Identify which cell holds the provided text, then report its (x, y) central coordinate. 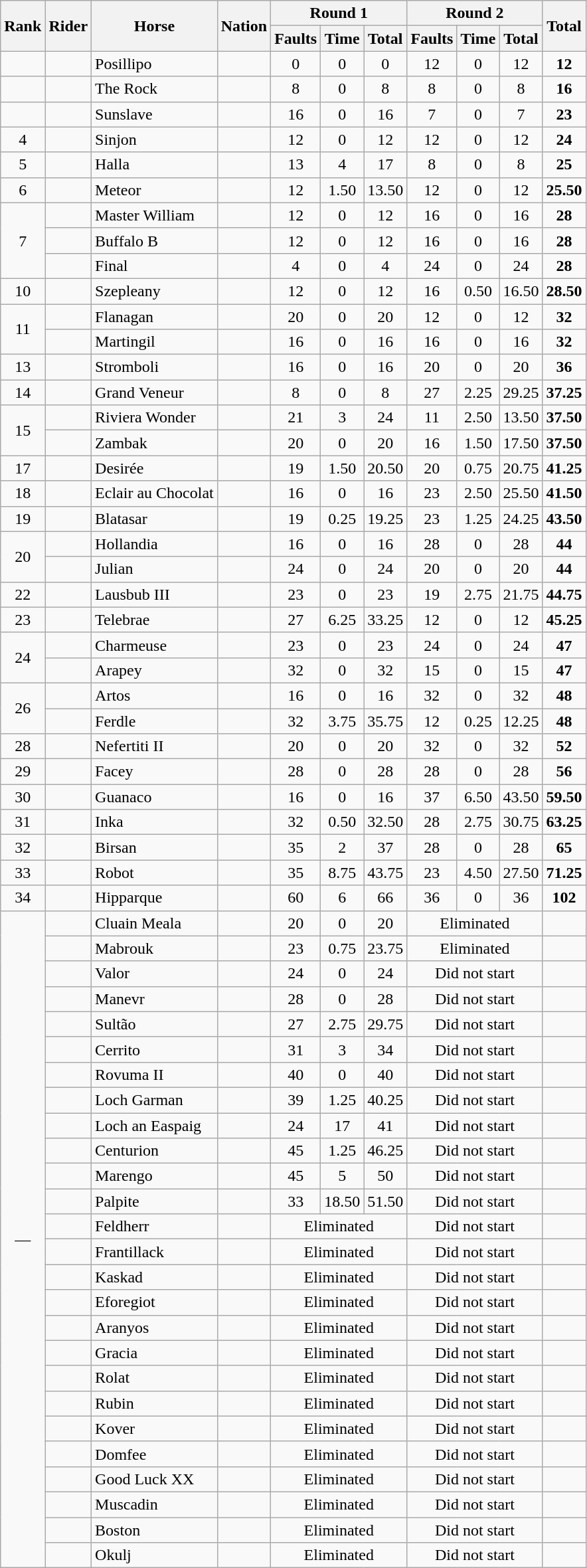
Boston (155, 1529)
Ferdle (155, 721)
Marengo (155, 1176)
Kover (155, 1429)
2 (343, 847)
29.25 (521, 392)
Halla (155, 165)
Gracia (155, 1353)
Valor (155, 974)
50 (385, 1176)
30.75 (521, 822)
20.50 (385, 468)
43.75 (385, 873)
Sunslave (155, 114)
Arapey (155, 670)
35.75 (385, 721)
66 (385, 898)
Charmeuse (155, 645)
Szepleany (155, 291)
25 (564, 165)
Telebrae (155, 620)
Cluain Meala (155, 923)
Domfee (155, 1454)
60 (296, 898)
18.50 (343, 1201)
52 (564, 746)
Palpite (155, 1201)
71.25 (564, 873)
59.50 (564, 797)
Loch an Easpaig (155, 1126)
Kaskad (155, 1277)
Feldherr (155, 1227)
65 (564, 847)
Nation (244, 26)
Hollandia (155, 544)
Cerrito (155, 1049)
41 (385, 1126)
Loch Garman (155, 1100)
Lausbub III (155, 594)
Good Luck XX (155, 1479)
39 (296, 1100)
Facey (155, 772)
30 (23, 797)
Martingil (155, 342)
Hipparque (155, 898)
Mabrouk (155, 948)
Horse (155, 26)
Grand Veneur (155, 392)
Zambak (155, 443)
Round 2 (475, 13)
Rider (68, 26)
Sinjon (155, 139)
28.50 (564, 291)
27.50 (521, 873)
6.50 (478, 797)
29.75 (385, 1024)
Okulj (155, 1555)
Julian (155, 569)
Birsan (155, 847)
22 (23, 594)
Centurion (155, 1151)
10 (23, 291)
Robot (155, 873)
Riviera Wonder (155, 418)
18 (23, 493)
16.50 (521, 291)
41.25 (564, 468)
Stromboli (155, 367)
26 (23, 708)
21.75 (521, 594)
Eforegiot (155, 1302)
23.75 (385, 948)
33.25 (385, 620)
Frantillack (155, 1252)
Aranyos (155, 1328)
Guanaco (155, 797)
Buffalo B (155, 240)
17.50 (521, 443)
51.50 (385, 1201)
37.25 (564, 392)
The Rock (155, 89)
44.75 (564, 594)
Rank (23, 26)
8.75 (343, 873)
Flanagan (155, 317)
Master William (155, 215)
Manevr (155, 999)
20.75 (521, 468)
3.75 (343, 721)
4.50 (478, 873)
102 (564, 898)
Muscadin (155, 1504)
Meteor (155, 190)
— (23, 1239)
40.25 (385, 1100)
Round 1 (339, 13)
Eclair au Chocolat (155, 493)
32.50 (385, 822)
Final (155, 266)
6.25 (343, 620)
Rovuma II (155, 1075)
12.25 (521, 721)
46.25 (385, 1151)
24.25 (521, 519)
56 (564, 772)
29 (23, 772)
Artos (155, 695)
2.25 (478, 392)
Sultão (155, 1024)
Rolat (155, 1378)
21 (296, 418)
Nefertiti II (155, 746)
45.25 (564, 620)
14 (23, 392)
41.50 (564, 493)
19.25 (385, 519)
63.25 (564, 822)
Desirée (155, 468)
Rubin (155, 1403)
Blatasar (155, 519)
Posillipo (155, 64)
Inka (155, 822)
